Search for the cell housing the specified text and yield its (X, Y) center coordinate. 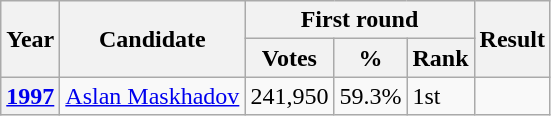
1st (440, 96)
Year (30, 39)
Result (512, 39)
241,950 (290, 96)
Candidate (152, 39)
1997 (30, 96)
Aslan Maskhadov (152, 96)
Votes (290, 58)
First round (360, 20)
59.3% (370, 96)
Rank (440, 58)
% (370, 58)
